For the text-containing cell, return its midpoint in (X, Y) coordinate format. 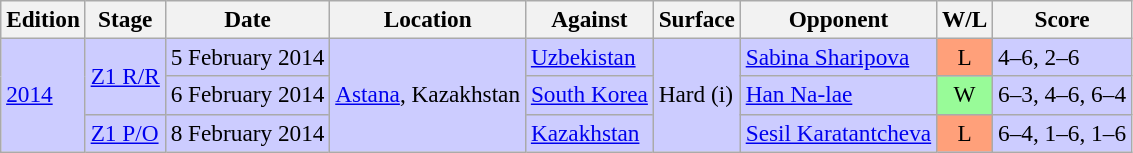
Uzbekistan (589, 57)
Score (1062, 19)
Edition (44, 19)
Stage (125, 19)
6–4, 1–6, 1–6 (1062, 133)
Hard (i) (696, 94)
6 February 2014 (248, 95)
Surface (696, 19)
5 February 2014 (248, 57)
Against (589, 19)
Z1 P/O (125, 133)
Sesil Karatantcheva (838, 133)
Astana, Kazakhstan (428, 94)
Date (248, 19)
South Korea (589, 95)
Kazakhstan (589, 133)
Location (428, 19)
4–6, 2–6 (1062, 57)
8 February 2014 (248, 133)
Opponent (838, 19)
Sabina Sharipova (838, 57)
W (965, 95)
Han Na-lae (838, 95)
6–3, 4–6, 6–4 (1062, 95)
2014 (44, 94)
Z1 R/R (125, 76)
W/L (965, 19)
